Search for the cell housing the specified text and yield its [x, y] center coordinate. 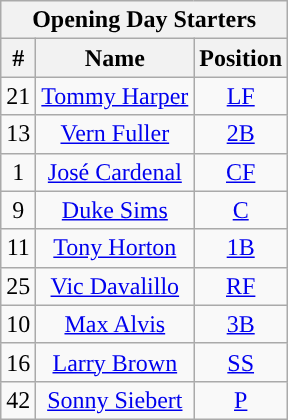
1 [18, 172]
Larry Brown [115, 362]
Tony Horton [115, 248]
C [241, 210]
Vern Fuller [115, 134]
P [241, 400]
16 [18, 362]
José Cardenal [115, 172]
10 [18, 324]
Vic Davalillo [115, 286]
Sonny Siebert [115, 400]
2B [241, 134]
Name [115, 58]
Opening Day Starters [144, 20]
9 [18, 210]
Tommy Harper [115, 96]
Position [241, 58]
42 [18, 400]
RF [241, 286]
25 [18, 286]
Max Alvis [115, 324]
# [18, 58]
Duke Sims [115, 210]
13 [18, 134]
LF [241, 96]
11 [18, 248]
21 [18, 96]
3B [241, 324]
1B [241, 248]
CF [241, 172]
SS [241, 362]
